Find where the given text appears and provide that cell's center as [x, y] coordinate. 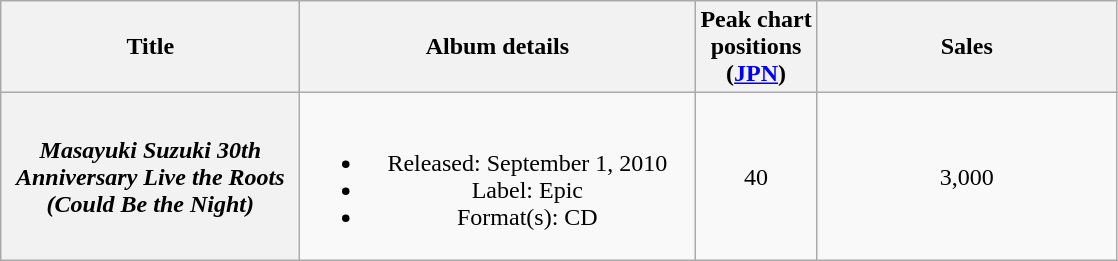
Sales [966, 47]
3,000 [966, 176]
Album details [498, 47]
40 [756, 176]
Title [150, 47]
Peak chartpositions(JPN) [756, 47]
Masayuki Suzuki 30th Anniversary Live the Roots (Could Be the Night) [150, 176]
Released: September 1, 2010Label: EpicFormat(s): CD [498, 176]
